Extract the [x, y] coordinate from the center of the cell holding the provided text.  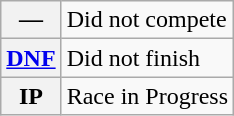
Did not compete [147, 20]
IP [31, 96]
Race in Progress [147, 96]
Did not finish [147, 58]
— [31, 20]
DNF [31, 58]
